Find where the given text appears and provide that cell's center as [X, Y] coordinate. 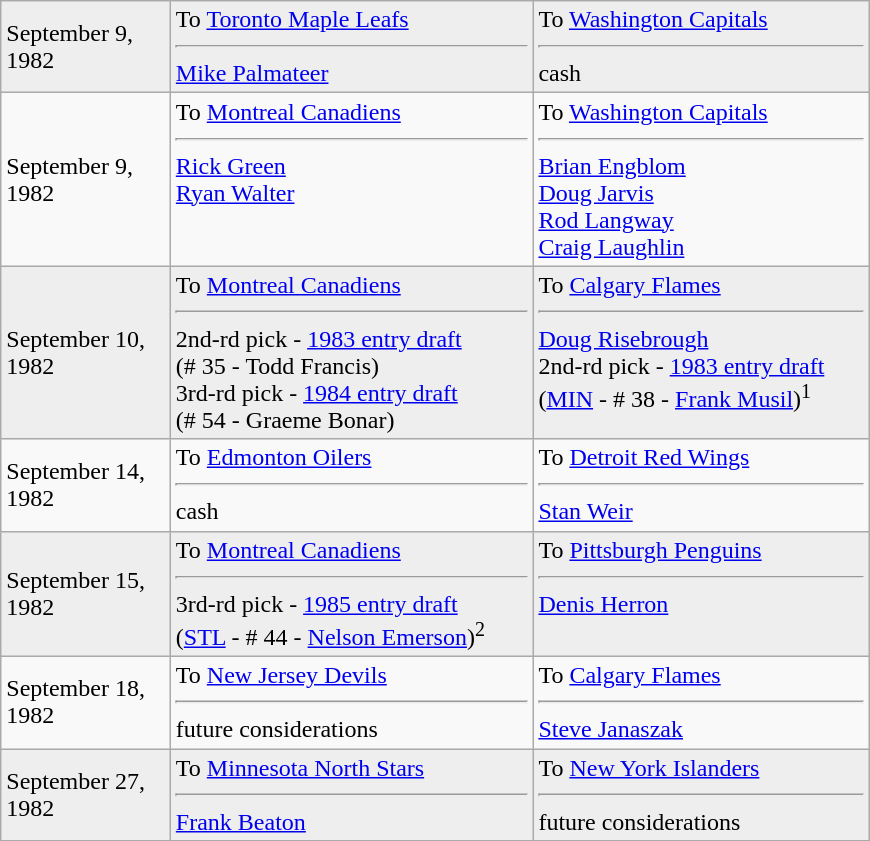
To Pittsburgh PenguinsDenis Herron [701, 594]
To Washington CapitalsBrian EngblomDoug JarvisRod LangwayCraig Laughlin [701, 180]
To New Jersey Devilsfuture considerations [352, 703]
To New York Islandersfuture considerations [701, 795]
To Calgary FlamesDoug Risebrough2nd-rd pick - 1983 entry draft(MIN - # 38 - Frank Musil)1 [701, 352]
To Toronto Maple LeafsMike Palmateer [352, 47]
To Washington Capitalscash [701, 47]
To Edmonton Oilerscash [352, 485]
To Calgary FlamesSteve Janaszak [701, 703]
September 10,1982 [86, 352]
September 27,1982 [86, 795]
To Montreal Canadiens2nd-rd pick - 1983 entry draft(# 35 - Todd Francis)3rd-rd pick - 1984 entry draft(# 54 - Graeme Bonar) [352, 352]
To Montreal Canadiens3rd-rd pick - 1985 entry draft(STL - # 44 - Nelson Emerson)2 [352, 594]
September 15,1982 [86, 594]
To Minnesota North StarsFrank Beaton [352, 795]
To Detroit Red WingsStan Weir [701, 485]
September 14,1982 [86, 485]
To Montreal CanadiensRick GreenRyan Walter [352, 180]
September 18,1982 [86, 703]
